Return [X, Y] of the center of cell containing provided text 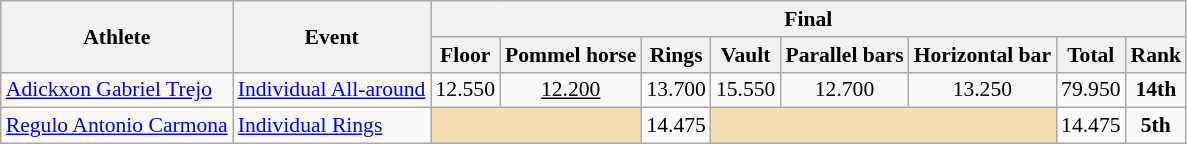
Individual Rings [332, 126]
79.950 [1090, 90]
14th [1156, 90]
Pommel horse [570, 55]
Vault [746, 55]
Rings [676, 55]
Event [332, 36]
12.550 [464, 90]
Floor [464, 55]
15.550 [746, 90]
Parallel bars [844, 55]
12.200 [570, 90]
Regulo Antonio Carmona [117, 126]
Athlete [117, 36]
Adickxon Gabriel Trejo [117, 90]
Rank [1156, 55]
13.700 [676, 90]
Final [808, 19]
5th [1156, 126]
13.250 [982, 90]
12.700 [844, 90]
Total [1090, 55]
Horizontal bar [982, 55]
Individual All-around [332, 90]
